Search for the cell housing the specified text and yield its (x, y) center coordinate. 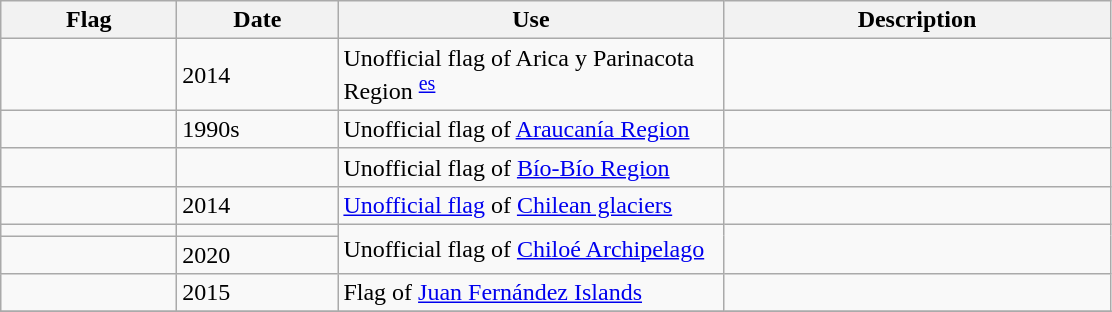
Flag (89, 20)
Flag of Juan Fernández Islands (531, 293)
Description (917, 20)
Unofficial flag of Bío-Bío Region (531, 167)
Use (531, 20)
2015 (258, 293)
Date (258, 20)
Unofficial flag of Araucanía Region (531, 129)
Unofficial flag of Chiloé Archipelago (531, 250)
1990s (258, 129)
Unofficial flag of Chilean glaciers (531, 205)
Unofficial flag of Arica y Parinacota Region es (531, 75)
2020 (258, 255)
